Determine the [x, y] coordinate at the center of the cell enclosing the given text.  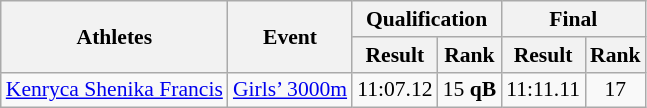
17 [616, 90]
15 qB [470, 90]
Athletes [114, 36]
Final [573, 19]
Qualification [426, 19]
Event [290, 36]
11:07.12 [394, 90]
Girls’ 3000m [290, 90]
11:11.11 [543, 90]
Kenryca Shenika Francis [114, 90]
